From the cell containing the given text, extract its center point as (X, Y) coordinate. 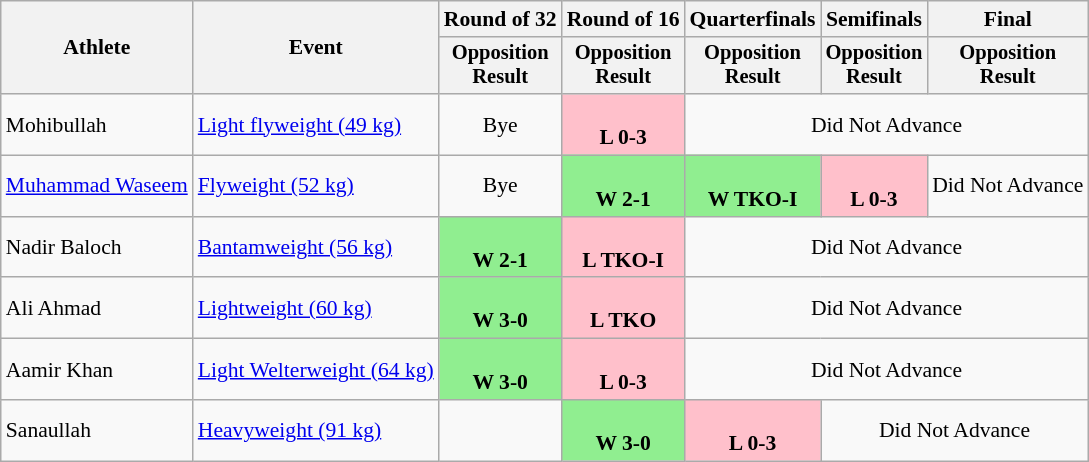
L TKO (624, 308)
W TKO-I (753, 186)
Mohibullah (97, 124)
Semifinals (874, 19)
Event (316, 48)
Athlete (97, 48)
Sanaullah (97, 430)
Light Welterweight (64 kg) (316, 370)
Nadir Baloch (97, 248)
Flyweight (52 kg) (316, 186)
Heavyweight (91 kg) (316, 430)
Round of 16 (624, 19)
Light flyweight (49 kg) (316, 124)
Muhammad Waseem (97, 186)
L TKO-I (624, 248)
Ali Ahmad (97, 308)
Aamir Khan (97, 370)
Bantamweight (56 kg) (316, 248)
Round of 32 (500, 19)
Quarterfinals (753, 19)
Lightweight (60 kg) (316, 308)
Final (1008, 19)
